Return [x, y] of the center of cell containing provided text 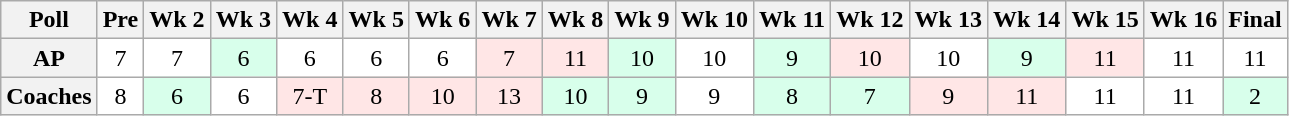
Final [1255, 20]
Wk 15 [1105, 20]
13 [509, 96]
2 [1255, 96]
AP [49, 58]
Wk 4 [310, 20]
Wk 5 [376, 20]
Wk 7 [509, 20]
Wk 12 [870, 20]
Wk 13 [948, 20]
7-T [310, 96]
Wk 6 [442, 20]
Wk 14 [1026, 20]
Wk 3 [243, 20]
Pre [120, 20]
Wk 10 [714, 20]
Wk 2 [177, 20]
Wk 16 [1183, 20]
Wk 11 [792, 20]
Coaches [49, 96]
Wk 8 [575, 20]
Wk 9 [642, 20]
Poll [49, 20]
